Return the (x, y) coordinate for the center point of the cell that contains the specified text.  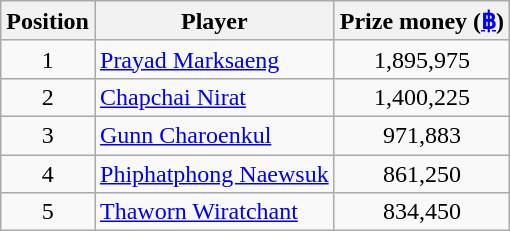
Gunn Charoenkul (214, 135)
971,883 (422, 135)
Prize money (฿) (422, 21)
834,450 (422, 212)
1 (48, 59)
Phiphatphong Naewsuk (214, 173)
1,895,975 (422, 59)
4 (48, 173)
Thaworn Wiratchant (214, 212)
3 (48, 135)
861,250 (422, 173)
Player (214, 21)
5 (48, 212)
2 (48, 97)
Prayad Marksaeng (214, 59)
Position (48, 21)
Chapchai Nirat (214, 97)
1,400,225 (422, 97)
